Output the [x, y] coordinate of the center of the cell containing the given text.  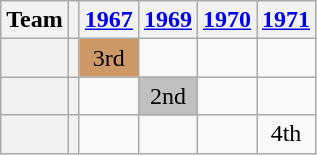
3rd [108, 58]
1969 [168, 20]
4th [286, 134]
2nd [168, 96]
Team [35, 20]
1970 [226, 20]
1971 [286, 20]
1967 [108, 20]
